From the cell containing the given text, extract its center point as [x, y] coordinate. 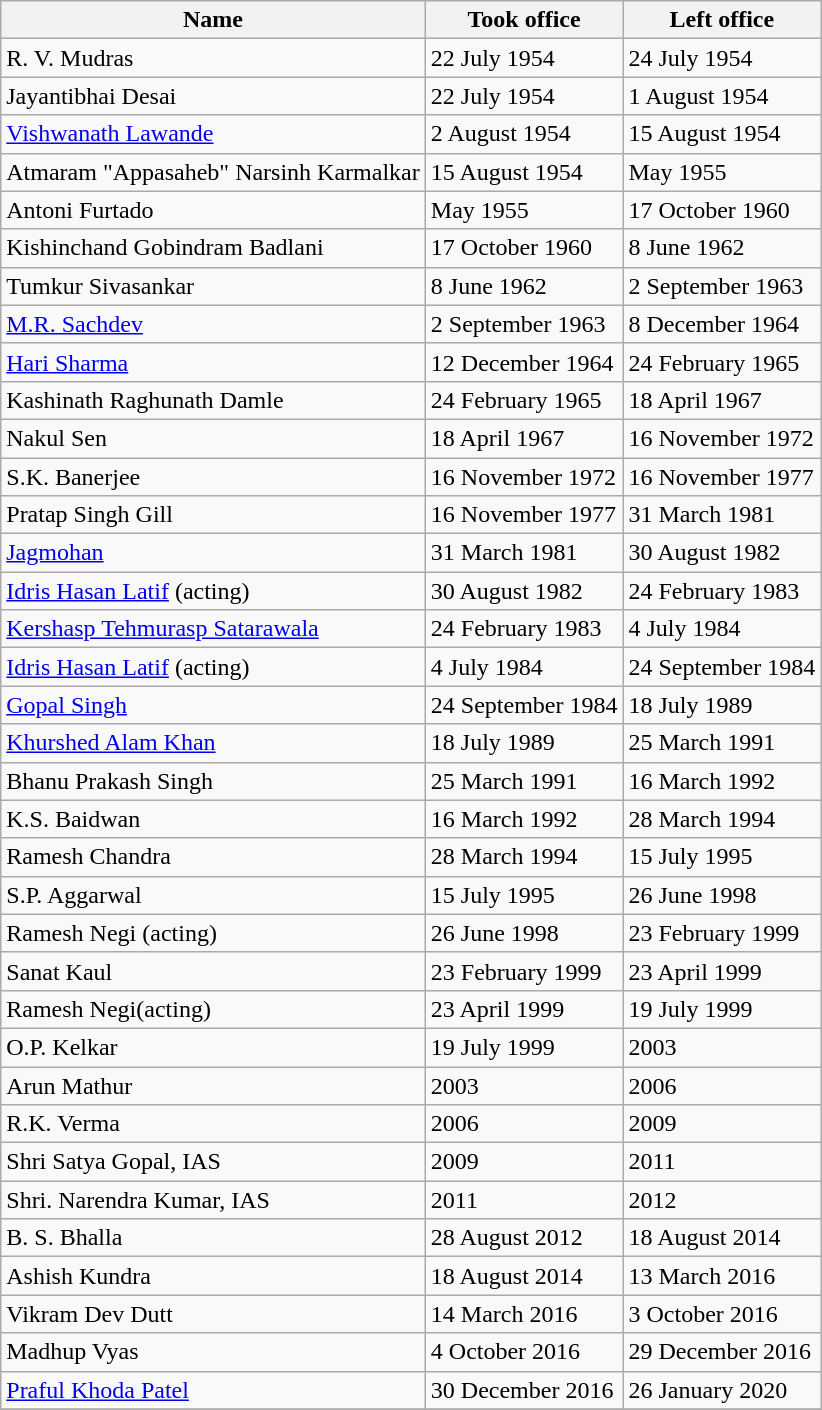
12 December 1964 [524, 362]
Praful Khoda Patel [214, 1390]
Khurshed Alam Khan [214, 743]
8 December 1964 [722, 324]
Atmaram "Appasaheb" Narsinh Karmalkar [214, 172]
Shri. Narendra Kumar, IAS [214, 1200]
R. V. Mudras [214, 58]
Sanat Kaul [214, 971]
Jayantibhai Desai [214, 96]
2 August 1954 [524, 134]
Tumkur Sivasankar [214, 286]
Bhanu Prakash Singh [214, 781]
14 March 2016 [524, 1314]
K.S. Baidwan [214, 819]
Hari Sharma [214, 362]
Left office [722, 20]
26 January 2020 [722, 1390]
3 October 2016 [722, 1314]
Nakul Sen [214, 438]
28 August 2012 [524, 1238]
Arun Mathur [214, 1085]
S.K. Banerjee [214, 477]
2012 [722, 1200]
Pratap Singh Gill [214, 515]
30 December 2016 [524, 1390]
Took office [524, 20]
Madhup Vyas [214, 1352]
S.P. Aggarwal [214, 895]
Ramesh Negi(acting) [214, 1009]
Ashish Kundra [214, 1276]
M.R. Sachdev [214, 324]
O.P. Kelkar [214, 1047]
24 July 1954 [722, 58]
1 August 1954 [722, 96]
Name [214, 20]
13 March 2016 [722, 1276]
Vikram Dev Dutt [214, 1314]
Kershasp Tehmurasp Satarawala [214, 629]
Ramesh Negi (acting) [214, 933]
Kashinath Raghunath Damle [214, 400]
Vishwanath Lawande [214, 134]
29 December 2016 [722, 1352]
R.K. Verma [214, 1124]
Shri Satya Gopal, IAS [214, 1162]
Antoni Furtado [214, 210]
Ramesh Chandra [214, 857]
Kishinchand Gobindram Badlani [214, 248]
Gopal Singh [214, 705]
4 October 2016 [524, 1352]
Jagmohan [214, 553]
B. S. Bhalla [214, 1238]
